Capture the cell that displays the provided text and extract its [x, y] central coordinate. 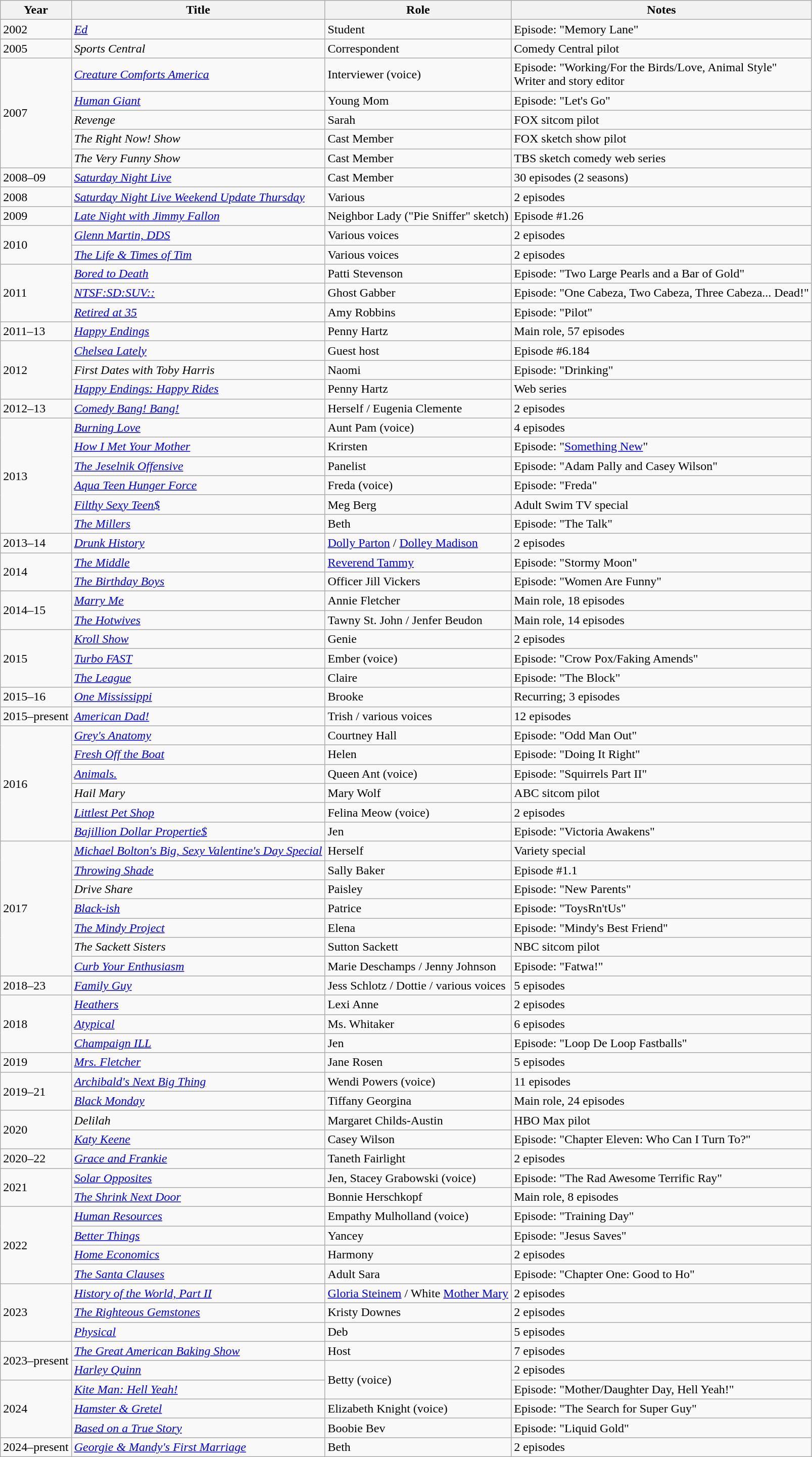
Throwing Shade [198, 870]
Ms. Whitaker [418, 1024]
One Mississippi [198, 697]
Dolly Parton / Dolley Madison [418, 543]
Home Economics [198, 1255]
2007 [36, 113]
Episode: "Adam Pally and Casey Wilson" [662, 466]
Bonnie Herschkopf [418, 1197]
Paisley [418, 889]
The Mindy Project [198, 928]
2022 [36, 1245]
Episode: "The Rad Awesome Terrific Ray" [662, 1178]
2012 [36, 370]
Title [198, 10]
Jen, Stacey Grabowski (voice) [418, 1178]
Kroll Show [198, 639]
Georgie & Mandy's First Marriage [198, 1447]
2005 [36, 49]
Elena [418, 928]
2016 [36, 783]
Sports Central [198, 49]
Marie Deschamps / Jenny Johnson [418, 966]
Curb Your Enthusiasm [198, 966]
Comedy Bang! Bang! [198, 408]
Marry Me [198, 601]
7 episodes [662, 1351]
Episode #6.184 [662, 351]
The Jeselnik Offensive [198, 466]
Better Things [198, 1236]
2018–23 [36, 985]
NBC sitcom pilot [662, 947]
Interviewer (voice) [418, 75]
Happy Endings: Happy Rides [198, 389]
Episode: "Women Are Funny" [662, 582]
Yancey [418, 1236]
Episode: "The Talk" [662, 524]
2023–present [36, 1360]
Jess Schlotz / Dottie / various voices [418, 985]
Patrice [418, 909]
2024 [36, 1408]
Hail Mary [198, 793]
Episode: "New Parents" [662, 889]
2020–22 [36, 1158]
Annie Fletcher [418, 601]
Amy Robbins [418, 312]
Margaret Childs-Austin [418, 1120]
Adult Swim TV special [662, 504]
2015 [36, 659]
Harmony [418, 1255]
Student [418, 29]
2024–present [36, 1447]
Delilah [198, 1120]
Atypical [198, 1024]
Hamster & Gretel [198, 1408]
2008–09 [36, 177]
Retired at 35 [198, 312]
Episode: "One Cabeza, Two Cabeza, Three Cabeza... Dead!" [662, 293]
ABC sitcom pilot [662, 793]
Sally Baker [418, 870]
The Hotwives [198, 620]
Episode: "Working/For the Birds/Love, Animal Style" Writer and story editor [662, 75]
Web series [662, 389]
12 episodes [662, 716]
Ember (voice) [418, 659]
Saturday Night Live Weekend Update Thursday [198, 197]
TBS sketch comedy web series [662, 158]
Main role, 8 episodes [662, 1197]
The Righteous Gemstones [198, 1312]
Role [418, 10]
Sutton Sackett [418, 947]
How I Met Your Mother [198, 447]
Episode #1.1 [662, 870]
The Millers [198, 524]
Freda (voice) [418, 485]
Episode: "Doing It Right" [662, 755]
Episode: "Mother/Daughter Day, Hell Yeah!" [662, 1389]
Episode: "Memory Lane" [662, 29]
Adult Sara [418, 1274]
2012–13 [36, 408]
Harley Quinn [198, 1370]
Claire [418, 678]
Main role, 18 episodes [662, 601]
Episode: "The Search for Super Guy" [662, 1408]
Lexi Anne [418, 1005]
Herself [418, 851]
Casey Wilson [418, 1139]
Aqua Teen Hunger Force [198, 485]
Sarah [418, 120]
Episode: "Two Large Pearls and a Bar of Gold" [662, 274]
Herself / Eugenia Clemente [418, 408]
2013–14 [36, 543]
2008 [36, 197]
Animals. [198, 774]
Kristy Downes [418, 1312]
The Middle [198, 562]
The Shrink Next Door [198, 1197]
Various [418, 197]
Felina Meow (voice) [418, 812]
Bored to Death [198, 274]
Year [36, 10]
Betty (voice) [418, 1380]
Happy Endings [198, 332]
Guest host [418, 351]
Taneth Fairlight [418, 1158]
2021 [36, 1188]
Main role, 57 episodes [662, 332]
Elizabeth Knight (voice) [418, 1408]
2011–13 [36, 332]
Archibald's Next Big Thing [198, 1082]
Black Monday [198, 1101]
Krirsten [418, 447]
Fresh Off the Boat [198, 755]
Young Mom [418, 101]
Episode: "Mindy's Best Friend" [662, 928]
11 episodes [662, 1082]
Gloria Steinem / White Mother Mary [418, 1293]
Katy Keene [198, 1139]
4 episodes [662, 428]
Queen Ant (voice) [418, 774]
Jane Rosen [418, 1062]
Solar Opposites [198, 1178]
Episode: "ToysRn'tUs" [662, 909]
Brooke [418, 697]
Late Night with Jimmy Fallon [198, 216]
Tiffany Georgina [418, 1101]
Filthy Sexy Teen$ [198, 504]
2015–16 [36, 697]
Physical [198, 1332]
Aunt Pam (voice) [418, 428]
Episode: "Chapter One: Good to Ho" [662, 1274]
The Life & Times of Tim [198, 254]
Main role, 24 episodes [662, 1101]
Glenn Martin, DDS [198, 235]
Episode: "Chapter Eleven: Who Can I Turn To?" [662, 1139]
NTSF:SD:SUV:: [198, 293]
HBO Max pilot [662, 1120]
Episode: "Odd Man Out" [662, 735]
Burning Love [198, 428]
Notes [662, 10]
2010 [36, 245]
Grace and Frankie [198, 1158]
2017 [36, 908]
Wendi Powers (voice) [418, 1082]
Episode: "Freda" [662, 485]
Neighbor Lady ("Pie Sniffer" sketch) [418, 216]
Revenge [198, 120]
Episode: "The Block" [662, 678]
Chelsea Lately [198, 351]
Comedy Central pilot [662, 49]
Ghost Gabber [418, 293]
Genie [418, 639]
The Very Funny Show [198, 158]
2019 [36, 1062]
Panelist [418, 466]
Empathy Mulholland (voice) [418, 1216]
Meg Berg [418, 504]
The League [198, 678]
The Sackett Sisters [198, 947]
2019–21 [36, 1091]
2014 [36, 572]
Bajillion Dollar Propertie$ [198, 831]
Kite Man: Hell Yeah! [198, 1389]
Human Giant [198, 101]
Episode: "Let's Go" [662, 101]
Deb [418, 1332]
Variety special [662, 851]
Mrs. Fletcher [198, 1062]
Episode: "Squirrels Part II" [662, 774]
American Dad! [198, 716]
The Great American Baking Show [198, 1351]
Family Guy [198, 985]
The Right Now! Show [198, 139]
Patti Stevenson [418, 274]
Episode: "Crow Pox/Faking Amends" [662, 659]
Episode: "Something New" [662, 447]
Littlest Pet Shop [198, 812]
Grey's Anatomy [198, 735]
Saturday Night Live [198, 177]
Trish / various voices [418, 716]
Episode: "Training Day" [662, 1216]
Mary Wolf [418, 793]
Courtney Hall [418, 735]
Human Resources [198, 1216]
Drunk History [198, 543]
Champaign ILL [198, 1043]
Episode: "Victoria Awakens" [662, 831]
2011 [36, 293]
FOX sketch show pilot [662, 139]
Black-ish [198, 909]
6 episodes [662, 1024]
2018 [36, 1024]
The Birthday Boys [198, 582]
Episode: "Drinking" [662, 370]
Boobie Bev [418, 1428]
2009 [36, 216]
Helen [418, 755]
Main role, 14 episodes [662, 620]
FOX sitcom pilot [662, 120]
History of the World, Part II [198, 1293]
2013 [36, 476]
Naomi [418, 370]
30 episodes (2 seasons) [662, 177]
Creature Comforts America [198, 75]
Officer Jill Vickers [418, 582]
Drive Share [198, 889]
Host [418, 1351]
2015–present [36, 716]
2002 [36, 29]
2014–15 [36, 610]
Episode: "Liquid Gold" [662, 1428]
Episode: "Pilot" [662, 312]
Recurring; 3 episodes [662, 697]
Tawny St. John / Jenfer Beudon [418, 620]
Episode: "Fatwa!" [662, 966]
Michael Bolton's Big, Sexy Valentine's Day Special [198, 851]
Reverend Tammy [418, 562]
Episode: "Jesus Saves" [662, 1236]
Episode #1.26 [662, 216]
Episode: "Loop De Loop Fastballs" [662, 1043]
2023 [36, 1312]
Heathers [198, 1005]
Episode: "Stormy Moon" [662, 562]
2020 [36, 1130]
Ed [198, 29]
Based on a True Story [198, 1428]
Correspondent [418, 49]
Turbo FAST [198, 659]
The Santa Clauses [198, 1274]
First Dates with Toby Harris [198, 370]
